Output the [X, Y] coordinate of the center of the cell containing the given text.  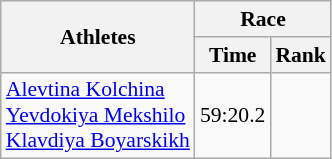
Alevtina KolchinaYevdokiya MekshiloKlavdiya Boyarskikh [98, 116]
Athletes [98, 36]
Time [232, 55]
Race [263, 19]
59:20.2 [232, 116]
Rank [300, 55]
